From the cell containing the given text, extract its center point as (X, Y) coordinate. 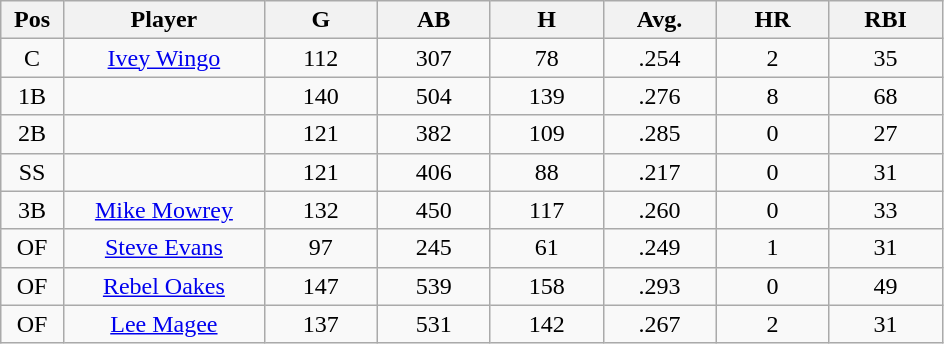
147 (320, 286)
97 (320, 248)
SS (32, 172)
531 (434, 324)
140 (320, 96)
139 (546, 96)
88 (546, 172)
109 (546, 134)
G (320, 20)
Ivey Wingo (164, 58)
.293 (660, 286)
Lee Magee (164, 324)
117 (546, 210)
HR (772, 20)
Player (164, 20)
137 (320, 324)
.217 (660, 172)
AB (434, 20)
307 (434, 58)
245 (434, 248)
H (546, 20)
27 (886, 134)
450 (434, 210)
406 (434, 172)
112 (320, 58)
.249 (660, 248)
68 (886, 96)
.267 (660, 324)
C (32, 58)
.285 (660, 134)
Pos (32, 20)
.260 (660, 210)
Mike Mowrey (164, 210)
78 (546, 58)
3B (32, 210)
1 (772, 248)
1B (32, 96)
33 (886, 210)
8 (772, 96)
49 (886, 286)
539 (434, 286)
Avg. (660, 20)
132 (320, 210)
Steve Evans (164, 248)
158 (546, 286)
35 (886, 58)
382 (434, 134)
504 (434, 96)
.276 (660, 96)
142 (546, 324)
61 (546, 248)
2B (32, 134)
.254 (660, 58)
Rebel Oakes (164, 286)
RBI (886, 20)
